Locate the cell with the specified text and output its (x, y) center coordinate. 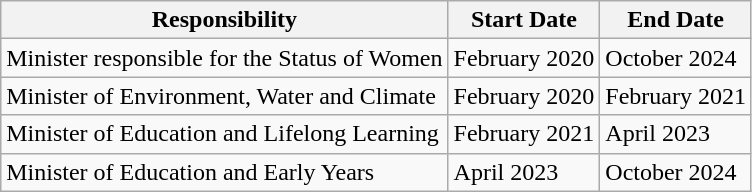
Minister of Education and Lifelong Learning (224, 134)
End Date (676, 20)
Minister of Environment, Water and Climate (224, 96)
Responsibility (224, 20)
Minister of Education and Early Years (224, 172)
Minister responsible for the Status of Women (224, 58)
Start Date (524, 20)
